Return (x, y) of the center of cell containing provided text 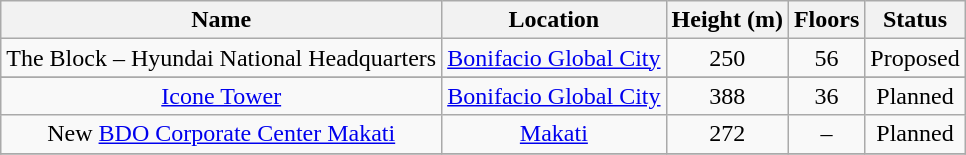
250 (727, 58)
272 (727, 134)
Location (554, 20)
Proposed (915, 58)
The Block – Hyundai National Headquarters (222, 58)
56 (826, 58)
Floors (826, 20)
388 (727, 96)
Icone Tower (222, 96)
36 (826, 96)
New BDO Corporate Center Makati (222, 134)
– (826, 134)
Height (m) (727, 20)
Makati (554, 134)
Status (915, 20)
Name (222, 20)
